Extract the [X, Y] coordinate from the center of the cell holding the provided text.  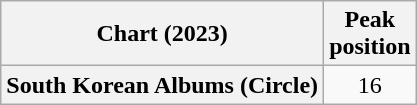
16 [370, 85]
Peakposition [370, 34]
Chart (2023) [162, 34]
South Korean Albums (Circle) [162, 85]
